For the text-containing cell, return its midpoint in [x, y] coordinate format. 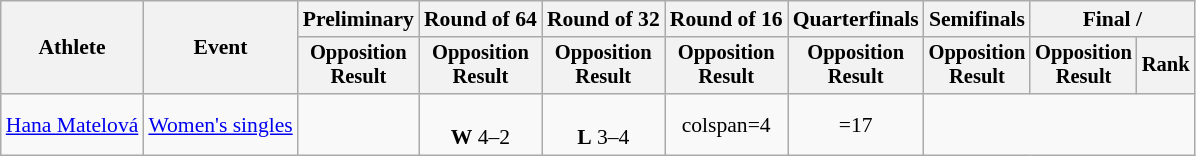
W 4–2 [480, 124]
Hana Matelová [72, 124]
colspan=4 [726, 124]
Semifinals [978, 19]
L 3–4 [604, 124]
Quarterfinals [856, 19]
Athlete [72, 48]
Round of 32 [604, 19]
Rank [1166, 66]
Preliminary [358, 19]
Event [220, 48]
=17 [856, 124]
Round of 64 [480, 19]
Final / [1112, 19]
Women's singles [220, 124]
Round of 16 [726, 19]
